Capture the cell that displays the provided text and extract its (x, y) central coordinate. 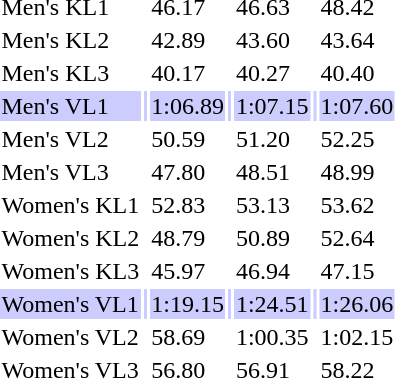
46.94 (272, 271)
1:00.35 (272, 337)
52.64 (357, 238)
Women's KL3 (70, 271)
48.99 (357, 172)
50.59 (188, 139)
52.25 (357, 139)
48.51 (272, 172)
45.97 (188, 271)
Women's KL2 (70, 238)
47.80 (188, 172)
Men's KL2 (70, 40)
1:02.15 (357, 337)
50.89 (272, 238)
Women's KL1 (70, 205)
58.69 (188, 337)
53.62 (357, 205)
53.13 (272, 205)
42.89 (188, 40)
43.60 (272, 40)
Women's VL1 (70, 304)
48.79 (188, 238)
51.20 (272, 139)
Men's VL2 (70, 139)
1:24.51 (272, 304)
Men's VL1 (70, 106)
52.83 (188, 205)
40.27 (272, 73)
43.64 (357, 40)
1:26.06 (357, 304)
47.15 (357, 271)
1:07.15 (272, 106)
1:19.15 (188, 304)
1:06.89 (188, 106)
40.40 (357, 73)
Men's VL3 (70, 172)
Women's VL2 (70, 337)
Men's KL3 (70, 73)
40.17 (188, 73)
1:07.60 (357, 106)
